Find where the given text appears and provide that cell's center as (x, y) coordinate. 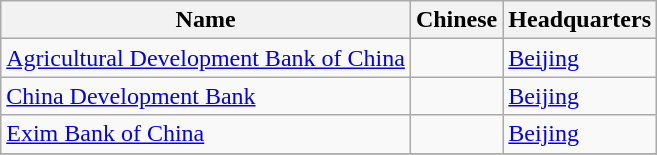
Exim Bank of China (206, 134)
China Development Bank (206, 96)
Name (206, 20)
Agricultural Development Bank of China (206, 58)
Headquarters (580, 20)
Chinese (456, 20)
